Pinpoint the cell where the given text exists, returning its [X, Y] midpoint coordinate. 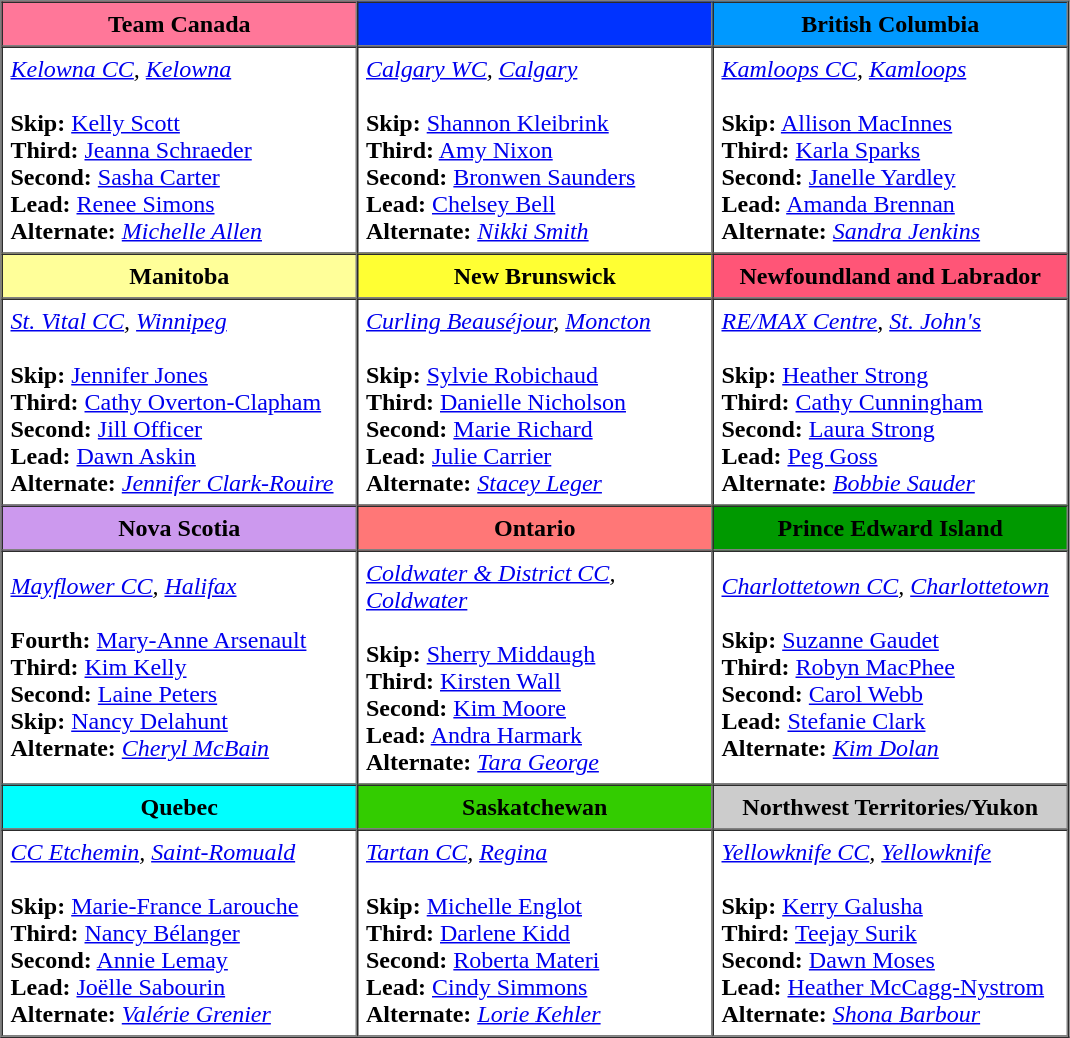
British Columbia [890, 24]
Tartan CC, ReginaSkip: Michelle Englot Third: Darlene Kidd Second: Roberta Materi Lead: Cindy Simmons Alternate: Lorie Kehler [535, 934]
Yellowknife CC, YellowknifeSkip: Kerry Galusha Third: Teejay Surik Second: Dawn Moses Lead: Heather McCagg-Nystrom Alternate: Shona Barbour [890, 934]
Nova Scotia [180, 528]
Calgary WC, CalgarySkip: Shannon Kleibrink Third: Amy Nixon Second: Bronwen Saunders Lead: Chelsey Bell Alternate: Nikki Smith [535, 150]
Mayflower CC, HalifaxFourth: Mary-Anne Arsenault Third: Kim Kelly Second: Laine Peters Skip: Nancy Delahunt Alternate: Cheryl McBain [180, 667]
Ontario [535, 528]
St. Vital CC, WinnipegSkip: Jennifer Jones Third: Cathy Overton-Clapham Second: Jill Officer Lead: Dawn Askin Alternate: Jennifer Clark-Rouire [180, 402]
Manitoba [180, 276]
Newfoundland and Labrador [890, 276]
Quebec [180, 806]
Prince Edward Island [890, 528]
Charlottetown CC, CharlottetownSkip: Suzanne Gaudet Third: Robyn MacPhee Second: Carol Webb Lead: Stefanie Clark Alternate: Kim Dolan [890, 667]
Saskatchewan [535, 806]
RE/MAX Centre, St. John'sSkip: Heather Strong Third: Cathy Cunningham Second: Laura Strong Lead: Peg Goss Alternate: Bobbie Sauder [890, 402]
CC Etchemin, Saint-RomualdSkip: Marie-France Larouche Third: Nancy Bélanger Second: Annie Lemay Lead: Joëlle Sabourin Alternate: Valérie Grenier [180, 934]
Kamloops CC, KamloopsSkip: Allison MacInnes Third: Karla Sparks Second: Janelle Yardley Lead: Amanda Brennan Alternate: Sandra Jenkins [890, 150]
Coldwater & District CC, ColdwaterSkip: Sherry Middaugh Third: Kirsten Wall Second: Kim Moore Lead: Andra Harmark Alternate: Tara George [535, 667]
Kelowna CC, KelownaSkip: Kelly Scott Third: Jeanna Schraeder Second: Sasha Carter Lead: Renee Simons Alternate: Michelle Allen [180, 150]
New Brunswick [535, 276]
Team Canada [180, 24]
Curling Beauséjour, MonctonSkip: Sylvie Robichaud Third: Danielle Nicholson Second: Marie Richard Lead: Julie Carrier Alternate: Stacey Leger [535, 402]
Northwest Territories/Yukon [890, 806]
